Locate the cell with the specified text and output its [X, Y] center coordinate. 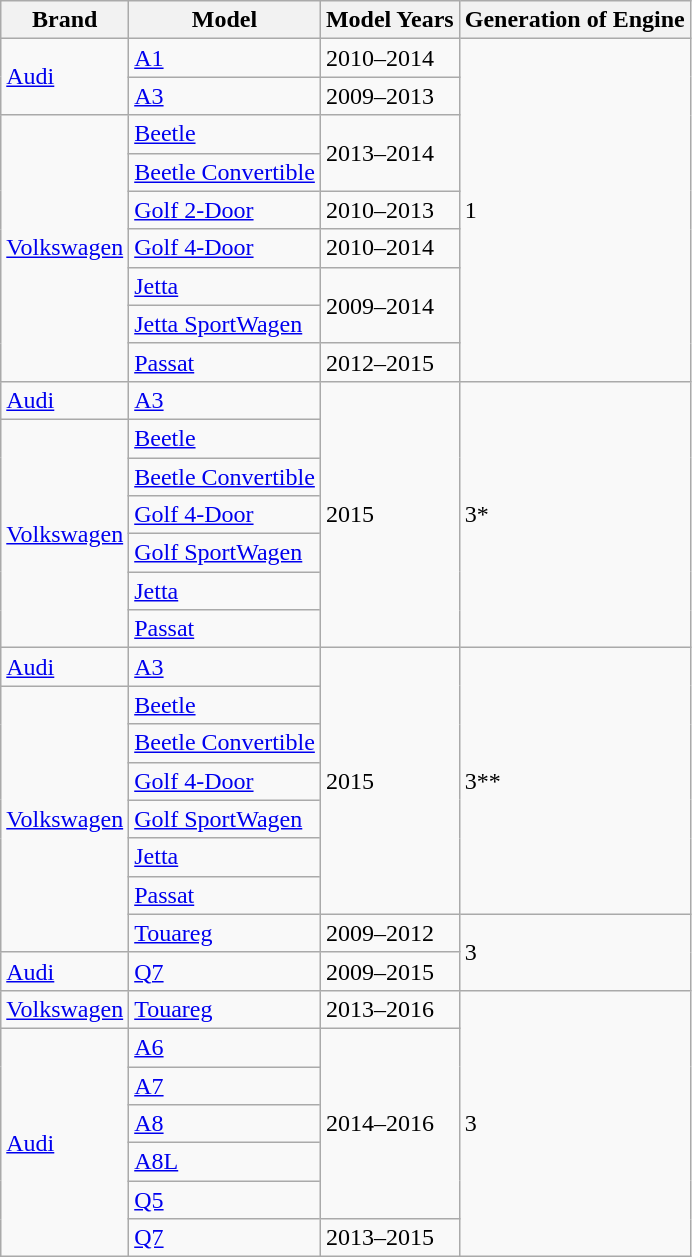
A8L [225, 1162]
1 [574, 210]
Golf 2-Door [225, 210]
3** [574, 781]
Model [225, 20]
A1 [225, 58]
2013–2015 [390, 1238]
2009–2014 [390, 305]
A6 [225, 1047]
3* [574, 514]
Jetta SportWagen [225, 324]
2009–2012 [390, 933]
2014–2016 [390, 1123]
Brand [65, 20]
Generation of Engine [574, 20]
2012–2015 [390, 362]
2009–2013 [390, 96]
2009–2015 [390, 971]
2013–2014 [390, 153]
A7 [225, 1085]
Q5 [225, 1200]
Model Years [390, 20]
2010–2013 [390, 210]
2013–2016 [390, 1009]
A8 [225, 1124]
